Locate the cell with the specified text and output its (X, Y) center coordinate. 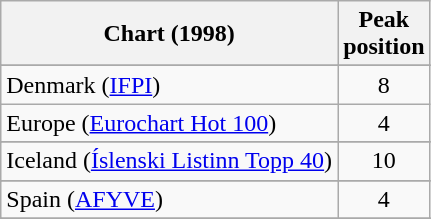
Spain (AFYVE) (170, 199)
Iceland (Íslenski Listinn Topp 40) (170, 161)
Chart (1998) (170, 34)
Peakposition (384, 34)
8 (384, 85)
10 (384, 161)
Denmark (IFPI) (170, 85)
Europe (Eurochart Hot 100) (170, 123)
